Determine the (x, y) coordinate at the center of the cell enclosing the given text.  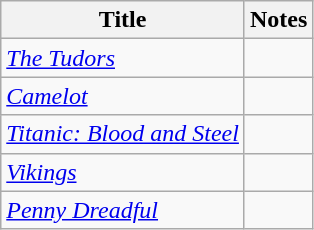
Camelot (123, 96)
The Tudors (123, 58)
Penny Dreadful (123, 210)
Titanic: Blood and Steel (123, 134)
Title (123, 20)
Notes (278, 20)
Vikings (123, 172)
